Provide the (x, y) coordinate of the cell's center where the given text is located.  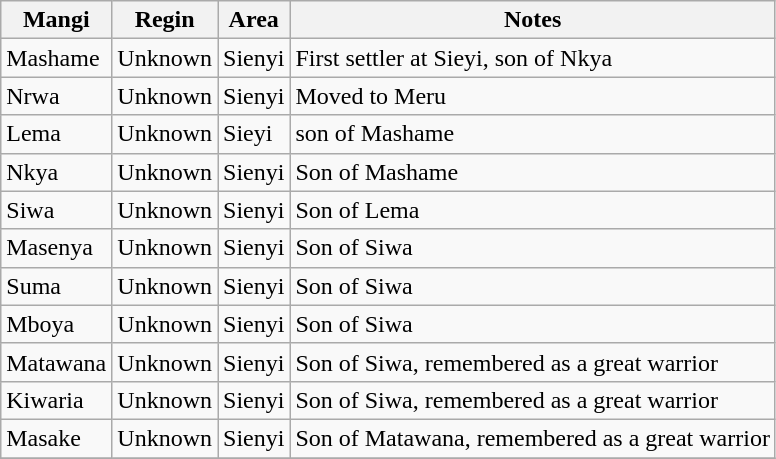
Mangi (56, 20)
Lema (56, 134)
Suma (56, 286)
Notes (533, 20)
Son of Lema (533, 210)
Mboya (56, 324)
Matawana (56, 362)
Kiwaria (56, 400)
son of Mashame (533, 134)
Area (254, 20)
First settler at Sieyi, son of Nkya (533, 58)
Son of Mashame (533, 172)
Masenya (56, 248)
Nkya (56, 172)
Nrwa (56, 96)
Son of Matawana, remembered as a great warrior (533, 438)
Moved to Meru (533, 96)
Mashame (56, 58)
Sieyi (254, 134)
Masake (56, 438)
Regin (165, 20)
Siwa (56, 210)
